Provide the [x, y] coordinate of the cell's center where the given text is located.  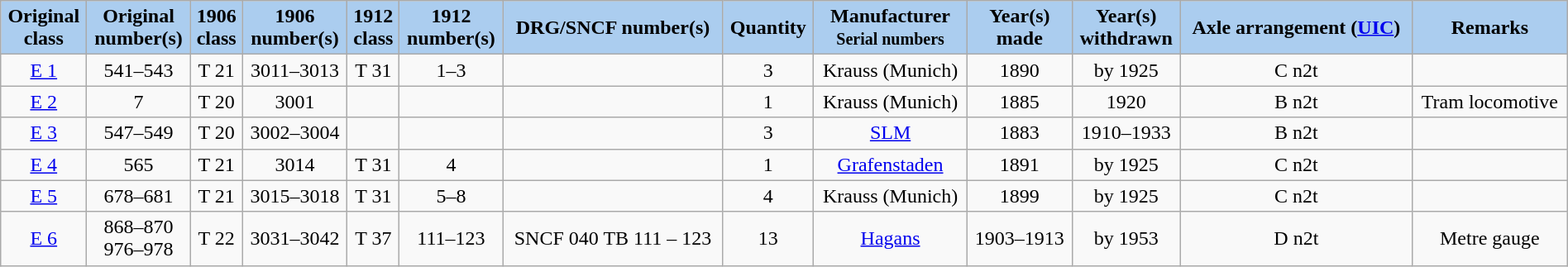
E 1 [44, 70]
1890 [1019, 70]
868–870976–978 [139, 238]
SLM [891, 133]
541–543 [139, 70]
3002–3004 [294, 133]
by 1953 [1126, 238]
Metre gauge [1489, 238]
13 [768, 238]
1910–1933 [1126, 133]
DRG/SNCF number(s) [613, 28]
Quantity [768, 28]
Originalnumber(s) [139, 28]
Originalclass [44, 28]
3031–3042 [294, 238]
T 37 [374, 238]
Hagans [891, 238]
Axle arrangement (UIC) [1296, 28]
1906class [217, 28]
E 4 [44, 164]
111–123 [452, 238]
1891 [1019, 164]
1906number(s) [294, 28]
Remarks [1489, 28]
Year(s)made [1019, 28]
E 5 [44, 196]
ManufacturerSerial numbers [891, 28]
T 22 [217, 238]
1899 [1019, 196]
Tram locomotive [1489, 102]
3014 [294, 164]
547–549 [139, 133]
5–8 [452, 196]
1–3 [452, 70]
E 2 [44, 102]
E 6 [44, 238]
7 [139, 102]
1883 [1019, 133]
Year(s)withdrawn [1126, 28]
3011–3013 [294, 70]
1920 [1126, 102]
D n2t [1296, 238]
1903–1913 [1019, 238]
3015–3018 [294, 196]
SNCF 040 TB 111 – 123 [613, 238]
1912number(s) [452, 28]
E 3 [44, 133]
678–681 [139, 196]
3001 [294, 102]
1912class [374, 28]
Grafenstaden [891, 164]
1885 [1019, 102]
565 [139, 164]
